Return (X, Y) of the center of cell containing provided text 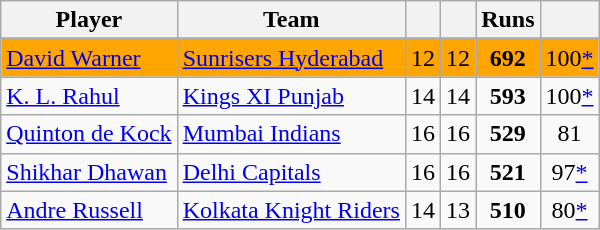
510 (508, 210)
13 (458, 210)
Mumbai Indians (291, 134)
Kolkata Knight Riders (291, 210)
97* (570, 172)
Andre Russell (89, 210)
Quinton de Kock (89, 134)
692 (508, 58)
Delhi Capitals (291, 172)
Sunrisers Hyderabad (291, 58)
81 (570, 134)
Kings XI Punjab (291, 96)
Runs (508, 20)
80* (570, 210)
K. L. Rahul (89, 96)
Shikhar Dhawan (89, 172)
Player (89, 20)
593 (508, 96)
Team (291, 20)
521 (508, 172)
529 (508, 134)
David Warner (89, 58)
